Extract the (X, Y) coordinate from the center of the cell holding the provided text.  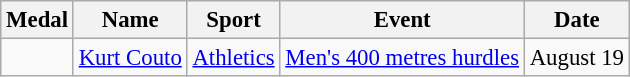
Men's 400 metres hurdles (402, 58)
Date (576, 20)
Event (402, 20)
Kurt Couto (130, 58)
Medal (38, 20)
Sport (234, 20)
Athletics (234, 58)
Name (130, 20)
August 19 (576, 58)
